Determine the [X, Y] coordinate at the center of the cell enclosing the given text.  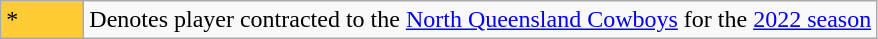
Denotes player contracted to the North Queensland Cowboys for the 2022 season [480, 20]
* [42, 20]
